Output the [X, Y] coordinate of the center of the cell containing the given text.  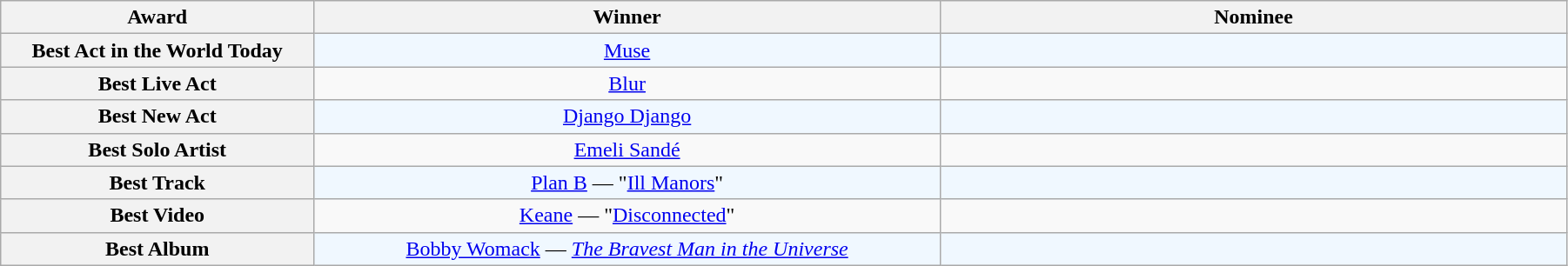
Blur [627, 83]
Best Solo Artist [157, 150]
Plan B — "Ill Manors" [627, 183]
Best Video [157, 216]
Keane — "Disconnected" [627, 216]
Best New Act [157, 116]
Best Live Act [157, 83]
Nominee [1254, 17]
Best Track [157, 183]
Best Act in the World Today [157, 50]
Emeli Sandé [627, 150]
Bobby Womack — The Bravest Man in the Universe [627, 249]
Muse [627, 50]
Winner [627, 17]
Best Album [157, 249]
Django Django [627, 116]
Award [157, 17]
